Pinpoint the cell where the given text exists, returning its [X, Y] midpoint coordinate. 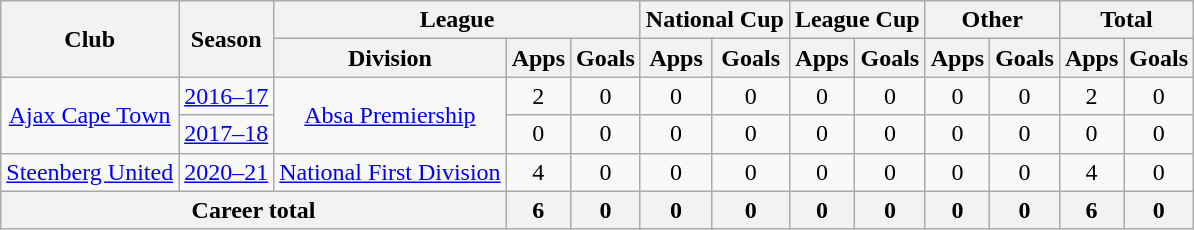
Division [390, 58]
Season [226, 39]
Ajax Cape Town [90, 115]
National Cup [714, 20]
National First Division [390, 172]
League Cup [857, 20]
2020–21 [226, 172]
Total [1126, 20]
Club [90, 39]
Career total [254, 210]
Steenberg United [90, 172]
League [458, 20]
Absa Premiership [390, 115]
2017–18 [226, 134]
2016–17 [226, 96]
Other [992, 20]
